Output the [x, y] coordinate of the center of the cell containing the given text.  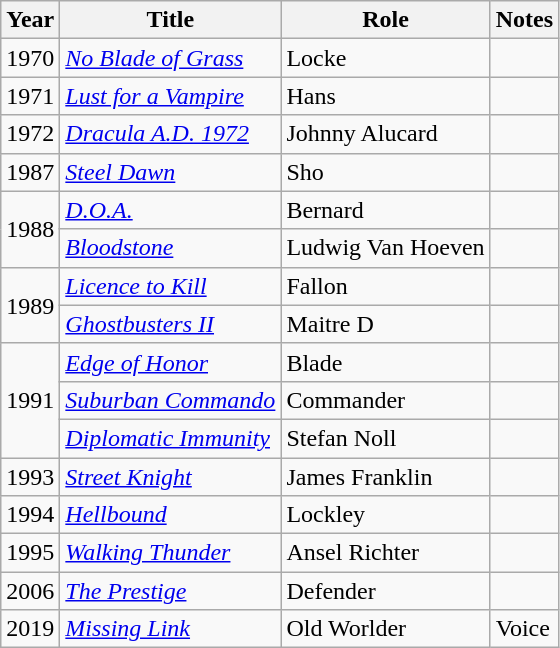
1987 [30, 172]
1989 [30, 305]
1994 [30, 515]
Old Worlder [386, 629]
Defender [386, 591]
Street Knight [170, 477]
1972 [30, 134]
Walking Thunder [170, 553]
Bernard [386, 210]
Suburban Commando [170, 400]
Commander [386, 400]
Maitre D [386, 324]
Voice [524, 629]
1970 [30, 58]
Ansel Richter [386, 553]
Blade [386, 362]
Missing Link [170, 629]
Locke [386, 58]
Hans [386, 96]
1995 [30, 553]
D.O.A. [170, 210]
Johnny Alucard [386, 134]
1988 [30, 229]
Diplomatic Immunity [170, 438]
Sho [386, 172]
Edge of Honor [170, 362]
1993 [30, 477]
The Prestige [170, 591]
Bloodstone [170, 248]
No Blade of Grass [170, 58]
2006 [30, 591]
Licence to Kill [170, 286]
Lust for a Vampire [170, 96]
Hellbound [170, 515]
Lockley [386, 515]
Dracula A.D. 1972 [170, 134]
Role [386, 20]
Ghostbusters II [170, 324]
Notes [524, 20]
Ludwig Van Hoeven [386, 248]
Year [30, 20]
1971 [30, 96]
James Franklin [386, 477]
Title [170, 20]
Stefan Noll [386, 438]
Steel Dawn [170, 172]
2019 [30, 629]
1991 [30, 400]
Fallon [386, 286]
